Return [x, y] of the center of cell containing provided text 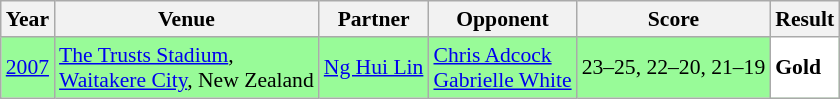
The Trusts Stadium,Waitakere City, New Zealand [186, 68]
Year [28, 19]
2007 [28, 68]
Venue [186, 19]
23–25, 22–20, 21–19 [674, 68]
Partner [374, 19]
Gold [804, 68]
Score [674, 19]
Opponent [502, 19]
Ng Hui Lin [374, 68]
Chris Adcock Gabrielle White [502, 68]
Result [804, 19]
